Provide the [X, Y] coordinate of the cell's center where the given text is located.  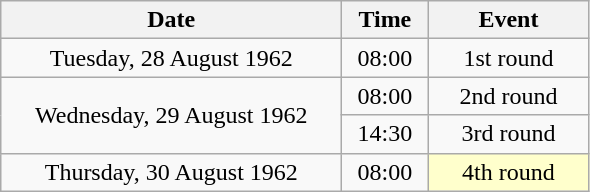
Thursday, 30 August 1962 [172, 172]
14:30 [385, 134]
Event [508, 20]
4th round [508, 172]
2nd round [508, 96]
Date [172, 20]
Time [385, 20]
Wednesday, 29 August 1962 [172, 115]
1st round [508, 58]
Tuesday, 28 August 1962 [172, 58]
3rd round [508, 134]
